Capture the cell that displays the provided text and extract its (x, y) central coordinate. 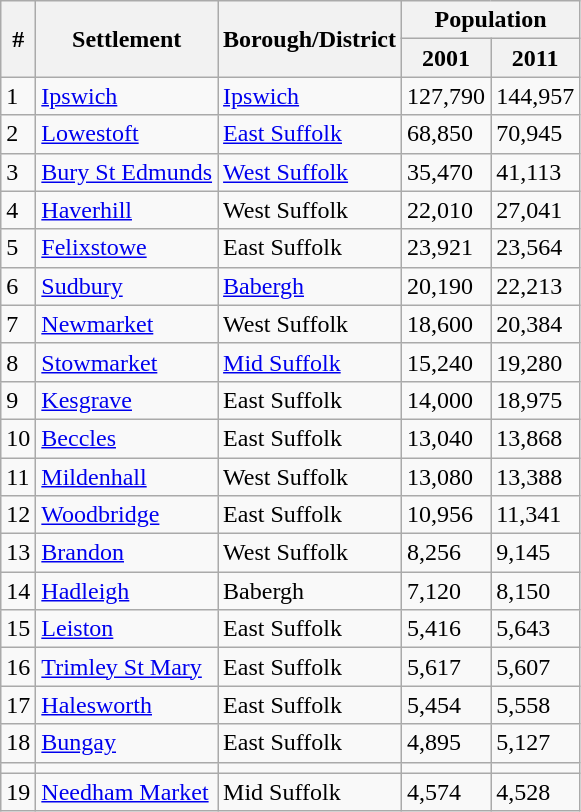
Brandon (127, 553)
13,388 (536, 477)
7,120 (446, 591)
14,000 (446, 400)
Stowmarket (127, 362)
Bury St Edmunds (127, 172)
17 (18, 705)
20,384 (536, 324)
15 (18, 629)
23,564 (536, 248)
Woodbridge (127, 515)
Beccles (127, 438)
127,790 (446, 96)
13,040 (446, 438)
Settlement (127, 39)
10,956 (446, 515)
4 (18, 210)
7 (18, 324)
Felixstowe (127, 248)
5,127 (536, 743)
11 (18, 477)
13,080 (446, 477)
23,921 (446, 248)
Mildenhall (127, 477)
Lowestoft (127, 134)
15,240 (446, 362)
Needham Market (127, 792)
9,145 (536, 553)
Bungay (127, 743)
41,113 (536, 172)
68,850 (446, 134)
14 (18, 591)
22,213 (536, 286)
19 (18, 792)
5,643 (536, 629)
4,574 (446, 792)
70,945 (536, 134)
Borough/District (310, 39)
Leiston (127, 629)
10 (18, 438)
20,190 (446, 286)
5,558 (536, 705)
4,528 (536, 792)
8,256 (446, 553)
4,895 (446, 743)
Kesgrave (127, 400)
6 (18, 286)
2001 (446, 58)
5 (18, 248)
8 (18, 362)
12 (18, 515)
3 (18, 172)
Sudbury (127, 286)
27,041 (536, 210)
5,617 (446, 667)
5,454 (446, 705)
18 (18, 743)
Newmarket (127, 324)
22,010 (446, 210)
13,868 (536, 438)
144,957 (536, 96)
8,150 (536, 591)
16 (18, 667)
18,975 (536, 400)
5,607 (536, 667)
9 (18, 400)
35,470 (446, 172)
Hadleigh (127, 591)
# (18, 39)
2011 (536, 58)
18,600 (446, 324)
11,341 (536, 515)
1 (18, 96)
Population (491, 20)
19,280 (536, 362)
Halesworth (127, 705)
13 (18, 553)
5,416 (446, 629)
Haverhill (127, 210)
2 (18, 134)
Trimley St Mary (127, 667)
